Determine the (x, y) coordinate at the center of the cell enclosing the given text.  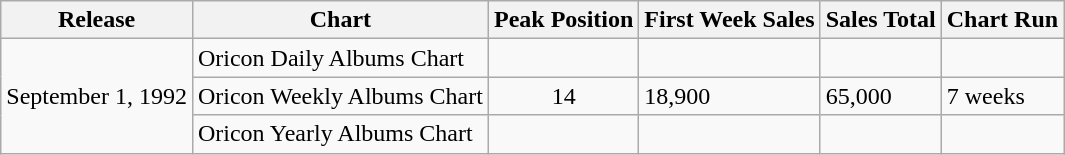
18,900 (730, 96)
Chart Run (1002, 20)
65,000 (880, 96)
First Week Sales (730, 20)
Peak Position (563, 20)
September 1, 1992 (97, 96)
Oricon Weekly Albums Chart (340, 96)
Oricon Yearly Albums Chart (340, 134)
Sales Total (880, 20)
14 (563, 96)
Chart (340, 20)
7 weeks (1002, 96)
Oricon Daily Albums Chart (340, 58)
Release (97, 20)
